Identify which cell holds the provided text, then report its (X, Y) central coordinate. 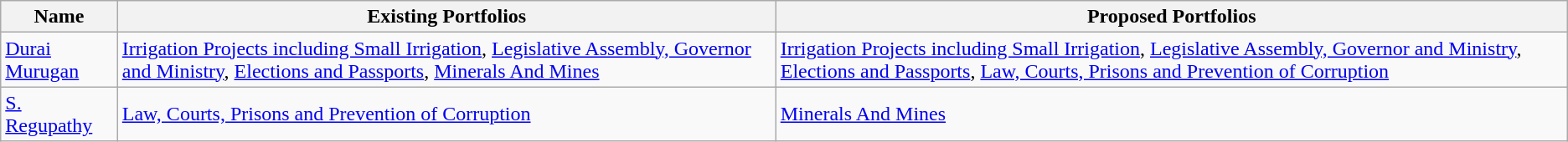
Name (59, 17)
Proposed Portfolios (1171, 17)
Irrigation Projects including Small Irrigation, Legislative Assembly, Governor and Ministry, Elections and Passports, Minerals And Mines (446, 60)
Law, Courts, Prisons and Prevention of Corruption (446, 114)
Existing Portfolios (446, 17)
S. Regupathy (59, 114)
Durai Murugan (59, 60)
Minerals And Mines (1171, 114)
